Extract the (x, y) coordinate from the center of the cell holding the provided text.  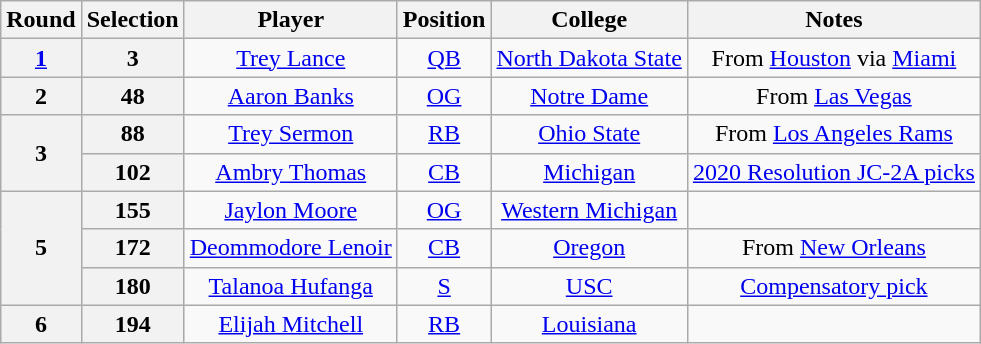
From Houston via Miami (834, 58)
Round (41, 20)
2020 Resolution JC-2A picks (834, 172)
Talanoa Hufanga (290, 286)
Elijah Mitchell (290, 324)
Trey Sermon (290, 134)
1 (41, 58)
172 (132, 248)
College (589, 20)
Selection (132, 20)
Notre Dame (589, 96)
Player (290, 20)
6 (41, 324)
Michigan (589, 172)
2 (41, 96)
S (444, 286)
48 (132, 96)
Deommodore Lenoir (290, 248)
88 (132, 134)
QB (444, 58)
From Las Vegas (834, 96)
102 (132, 172)
Compensatory pick (834, 286)
Ohio State (589, 134)
Trey Lance (290, 58)
North Dakota State (589, 58)
From Los Angeles Rams (834, 134)
180 (132, 286)
Aaron Banks (290, 96)
From New Orleans (834, 248)
Jaylon Moore (290, 210)
Louisiana (589, 324)
USC (589, 286)
194 (132, 324)
Notes (834, 20)
5 (41, 248)
Western Michigan (589, 210)
155 (132, 210)
Ambry Thomas (290, 172)
Oregon (589, 248)
Position (444, 20)
